Extract the [x, y] coordinate from the center of the cell holding the provided text.  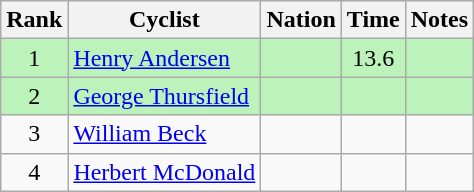
1 [34, 58]
Rank [34, 20]
3 [34, 134]
George Thursfield [164, 96]
4 [34, 172]
Cyclist [164, 20]
Henry Andersen [164, 58]
Herbert McDonald [164, 172]
Notes [439, 20]
William Beck [164, 134]
13.6 [373, 58]
Nation [301, 20]
2 [34, 96]
Time [373, 20]
